Return [x, y] of the center of cell containing provided text 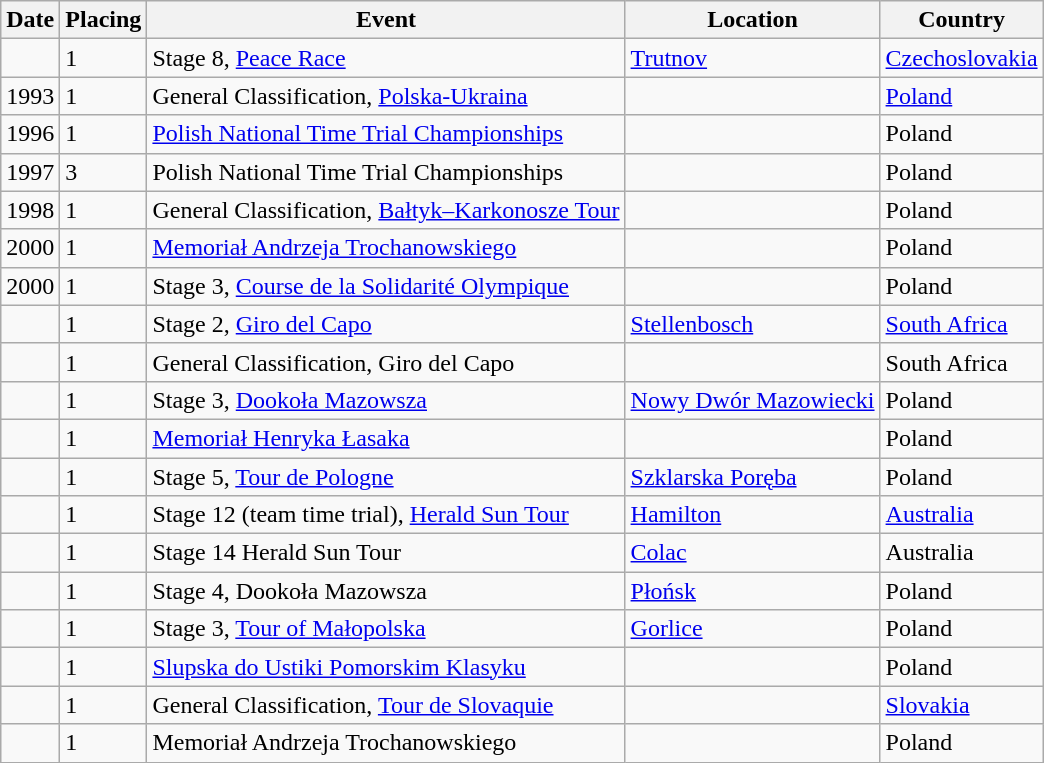
1996 [30, 134]
Gorlice [752, 629]
Stage 3, Dookoła Mazowsza [386, 400]
Location [752, 20]
Szklarska Poręba [752, 477]
1998 [30, 210]
General Classification, Tour de Slovaquie [386, 705]
Trutnov [752, 58]
Stage 3, Course de la Solidarité Olympique [386, 286]
Stage 2, Giro del Capo [386, 324]
Stage 3, Tour of Małopolska [386, 629]
1997 [30, 172]
Stage 12 (team time trial), Herald Sun Tour [386, 515]
Slovakia [962, 705]
General Classification, Bałtyk–Karkonosze Tour [386, 210]
Slupska do Ustiki Pomorskim Klasyku [386, 667]
Colac [752, 553]
Event [386, 20]
Stage 8, Peace Race [386, 58]
Placing [104, 20]
Stage 4, Dookoła Mazowsza [386, 591]
Stage 5, Tour de Pologne [386, 477]
Country [962, 20]
Memoriał Henryka Łasaka [386, 438]
Stage 14 Herald Sun Tour [386, 553]
General Classification, Polska-Ukraina [386, 96]
Hamilton [752, 515]
Czechoslovakia [962, 58]
General Classification, Giro del Capo [386, 362]
Płońsk [752, 591]
1993 [30, 96]
3 [104, 172]
Date [30, 20]
Nowy Dwór Mazowiecki [752, 400]
Stellenbosch [752, 324]
